Return (X, Y) of the center of cell containing provided text 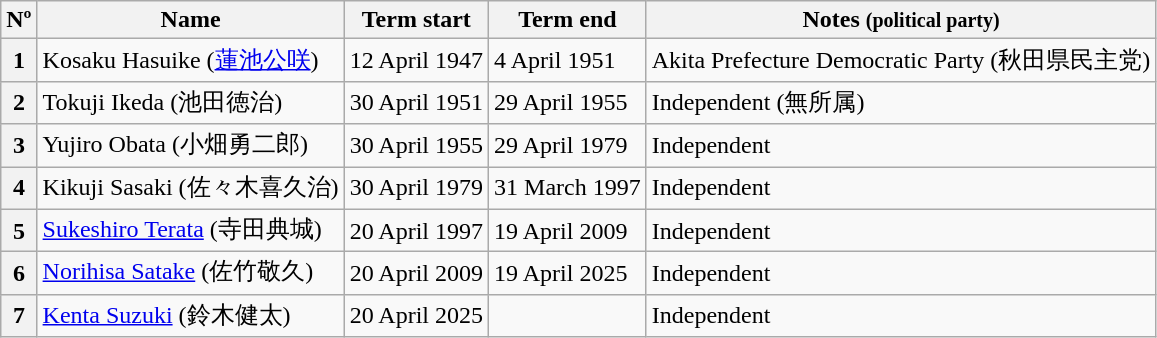
Kikuji Sasaki (佐々木喜久治) (190, 188)
Notes (political party) (901, 20)
Sukeshiro Terata (寺田典城) (190, 230)
Kosaku Hasuike (蓮池公咲) (190, 60)
19 April 2025 (568, 274)
Nº (19, 20)
7 (19, 316)
Term end (568, 20)
3 (19, 146)
Norihisa Satake (佐竹敬久) (190, 274)
5 (19, 230)
Akita Prefecture Democratic Party (秋田県民主党) (901, 60)
20 April 1997 (416, 230)
6 (19, 274)
12 April 1947 (416, 60)
19 April 2009 (568, 230)
2 (19, 102)
Term start (416, 20)
Tokuji Ikeda (池田徳治) (190, 102)
30 April 1979 (416, 188)
29 April 1979 (568, 146)
20 April 2009 (416, 274)
Name (190, 20)
30 April 1951 (416, 102)
4 (19, 188)
4 April 1951 (568, 60)
Yujiro Obata (小畑勇二郎) (190, 146)
20 April 2025 (416, 316)
29 April 1955 (568, 102)
31 March 1997 (568, 188)
Independent (無所属) (901, 102)
30 April 1955 (416, 146)
1 (19, 60)
Kenta Suzuki (鈴木健太) (190, 316)
